Capture the cell that displays the provided text and extract its [x, y] central coordinate. 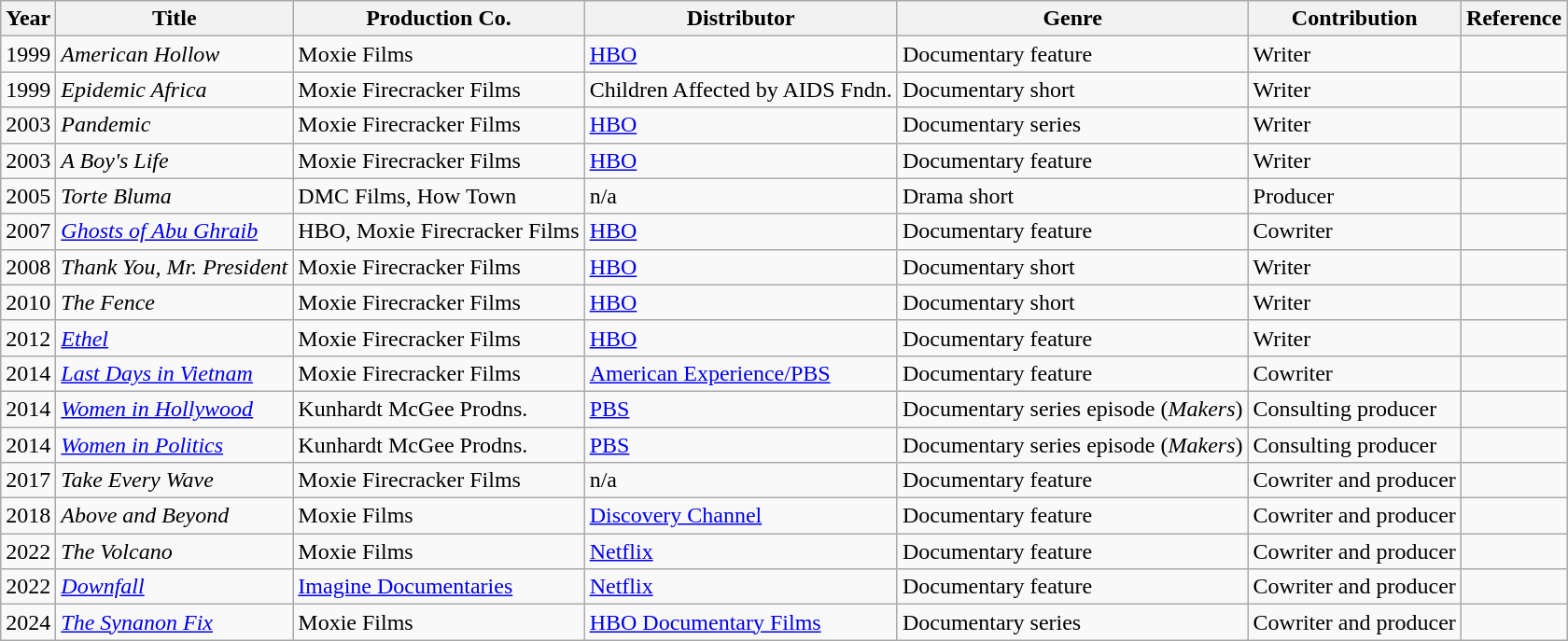
Children Affected by AIDS Fndn. [741, 90]
The Fence [175, 302]
2012 [28, 338]
Last Days in Vietnam [175, 373]
Discovery Channel [741, 516]
Imagine Documentaries [439, 587]
Ghosts of Abu Ghraib [175, 231]
Producer [1354, 196]
2024 [28, 622]
2017 [28, 481]
Women in Politics [175, 445]
Above and Beyond [175, 516]
A Boy's Life [175, 160]
Epidemic Africa [175, 90]
Ethel [175, 338]
Torte Bluma [175, 196]
2018 [28, 516]
Drama short [1072, 196]
American Experience/PBS [741, 373]
Pandemic [175, 125]
Genre [1072, 19]
Contribution [1354, 19]
Year [28, 19]
Title [175, 19]
2010 [28, 302]
2007 [28, 231]
Women in Hollywood [175, 409]
Reference [1514, 19]
Thank You, Mr. President [175, 267]
American Hollow [175, 54]
Downfall [175, 587]
2008 [28, 267]
DMC Films, How Town [439, 196]
2005 [28, 196]
Distributor [741, 19]
Take Every Wave [175, 481]
HBO, Moxie Firecracker Films [439, 231]
The Volcano [175, 551]
Production Co. [439, 19]
HBO Documentary Films [741, 622]
The Synanon Fix [175, 622]
